Output the [x, y] coordinate of the center of the cell containing the given text.  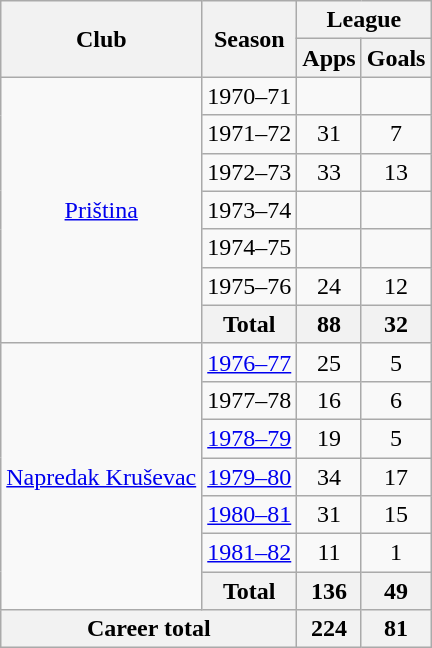
League [364, 20]
81 [396, 629]
1979–80 [250, 477]
6 [396, 400]
1 [396, 553]
Napredak Kruševac [102, 476]
Priština [102, 210]
1970–71 [250, 96]
1980–81 [250, 515]
16 [329, 400]
13 [396, 172]
24 [329, 286]
1974–75 [250, 248]
1977–78 [250, 400]
25 [329, 362]
32 [396, 324]
12 [396, 286]
17 [396, 477]
1971–72 [250, 134]
7 [396, 134]
33 [329, 172]
15 [396, 515]
1978–79 [250, 438]
49 [396, 591]
1972–73 [250, 172]
136 [329, 591]
Apps [329, 58]
Club [102, 39]
11 [329, 553]
Career total [149, 629]
34 [329, 477]
Season [250, 39]
1976–77 [250, 362]
19 [329, 438]
Goals [396, 58]
224 [329, 629]
88 [329, 324]
1973–74 [250, 210]
1981–82 [250, 553]
1975–76 [250, 286]
